Capture the cell that displays the provided text and extract its [X, Y] central coordinate. 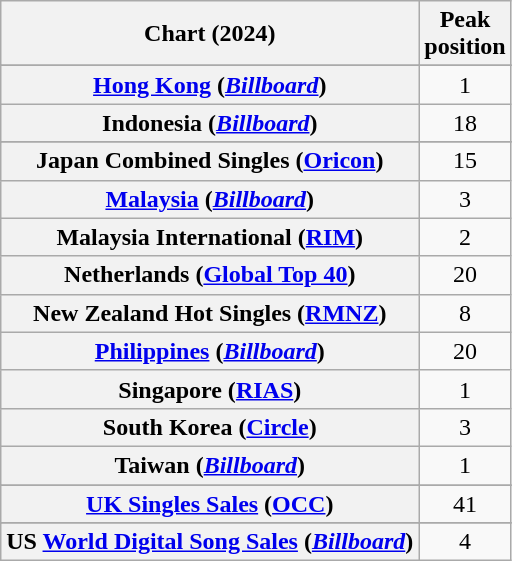
Indonesia (Billboard) [210, 123]
Chart (2024) [210, 34]
4 [465, 542]
41 [465, 503]
US World Digital Song Sales (Billboard) [210, 542]
Malaysia (Billboard) [210, 199]
Japan Combined Singles (Oricon) [210, 161]
Singapore (RIAS) [210, 389]
18 [465, 123]
Philippines (Billboard) [210, 351]
2 [465, 237]
UK Singles Sales (OCC) [210, 503]
Netherlands (Global Top 40) [210, 275]
8 [465, 313]
Hong Kong (Billboard) [210, 85]
15 [465, 161]
New Zealand Hot Singles (RMNZ) [210, 313]
Malaysia International (RIM) [210, 237]
Taiwan (Billboard) [210, 465]
South Korea (Circle) [210, 427]
Peakposition [465, 34]
